From the cell containing the given text, extract its center point as [X, Y] coordinate. 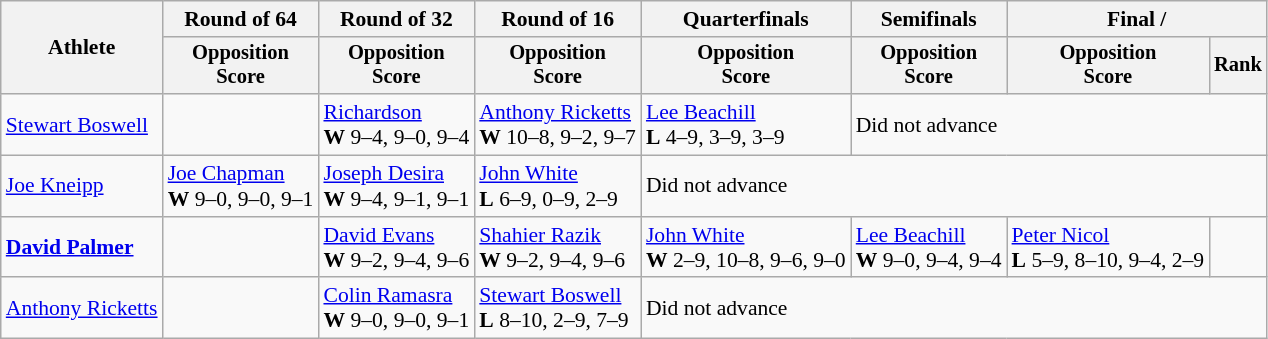
Semifinals [929, 19]
Joe Chapman W 9–0, 9–0, 9–1 [241, 186]
John White L 6–9, 0–9, 2–9 [558, 186]
Anthony Ricketts W 10–8, 9–2, 9–7 [558, 124]
Stewart Boswell [82, 124]
Peter Nicol L 5–9, 8–10, 9–4, 2–9 [1108, 248]
David Palmer [82, 248]
Quarterfinals [746, 19]
Joseph Desira W 9–4, 9–1, 9–1 [396, 186]
Lee Beachill W 9–0, 9–4, 9–4 [929, 248]
Stewart Boswell L 8–10, 2–9, 7–9 [558, 308]
John White W 2–9, 10–8, 9–6, 9–0 [746, 248]
Round of 16 [558, 19]
Round of 32 [396, 19]
Lee Beachill L 4–9, 3–9, 3–9 [746, 124]
Richardson W 9–4, 9–0, 9–4 [396, 124]
Round of 64 [241, 19]
Shahier Razik W 9–2, 9–4, 9–6 [558, 248]
David Evans W 9–2, 9–4, 9–6 [396, 248]
Joe Kneipp [82, 186]
Colin Ramasra W 9–0, 9–0, 9–1 [396, 308]
Athlete [82, 48]
Rank [1238, 66]
Anthony Ricketts [82, 308]
Final / [1137, 19]
